Identify which cell holds the provided text, then report its [X, Y] central coordinate. 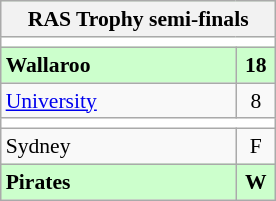
8 [256, 101]
Pirates [118, 182]
W [256, 182]
18 [256, 65]
Wallaroo [118, 65]
Sydney [118, 146]
RAS Trophy semi-finals [138, 19]
F [256, 146]
University [118, 101]
